Detect which cell encompasses the target text, then output its (x, y) center coordinate. 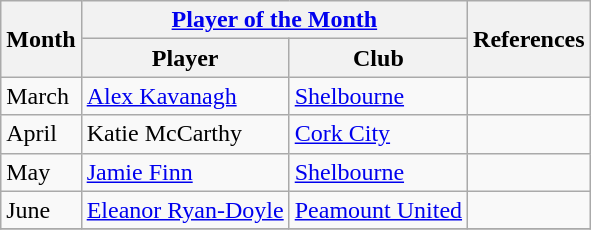
Player of the Month (274, 20)
References (530, 39)
March (41, 96)
Katie McCarthy (185, 134)
Club (378, 58)
Alex Kavanagh (185, 96)
Player (185, 58)
Month (41, 39)
June (41, 210)
Cork City (378, 134)
Eleanor Ryan-Doyle (185, 210)
May (41, 172)
April (41, 134)
Jamie Finn (185, 172)
Peamount United (378, 210)
